Determine the (X, Y) coordinate at the center of the cell enclosing the given text.  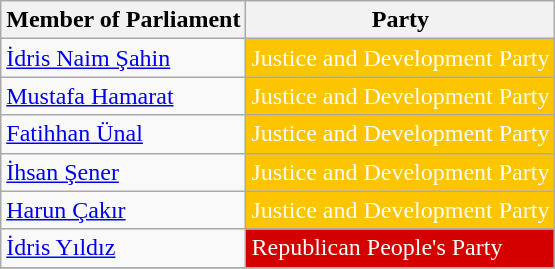
Fatihhan Ünal (124, 134)
İdris Yıldız (124, 248)
Party (400, 20)
İdris Naim Şahin (124, 58)
İhsan Şener (124, 172)
Member of Parliament (124, 20)
Mustafa Hamarat (124, 96)
Republican People's Party (400, 248)
Harun Çakır (124, 210)
